Search for the cell housing the specified text and yield its [x, y] center coordinate. 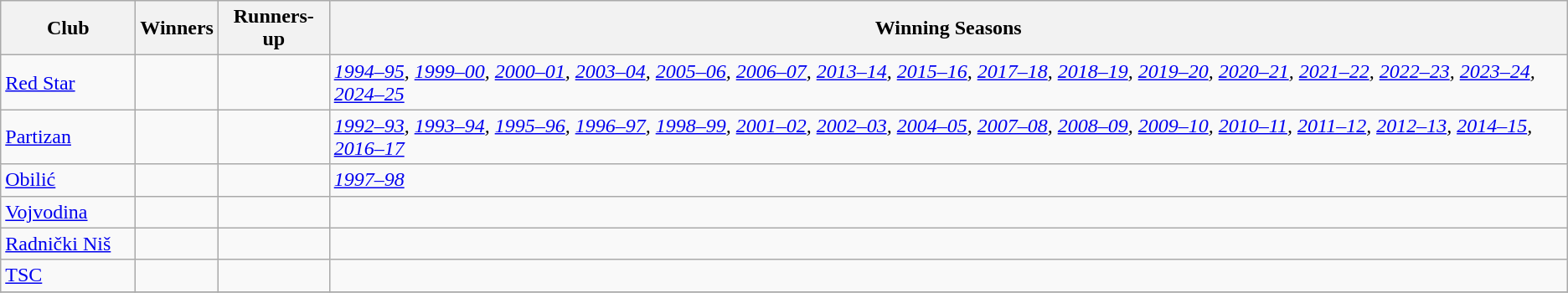
Winning Seasons [948, 28]
Winners [178, 28]
Radnički Niš [69, 244]
1997–98 [948, 180]
TSC [69, 275]
Runners-up [273, 28]
Red Star [69, 82]
Club [69, 28]
Vojvodina [69, 212]
1994–95, 1999–00, 2000–01, 2003–04, 2005–06, 2006–07, 2013–14, 2015–16, 2017–18, 2018–19, 2019–20, 2020–21, 2021–22, 2022–23, 2023–24, 2024–25 [948, 82]
1992–93, 1993–94, 1995–96, 1996–97, 1998–99, 2001–02, 2002–03, 2004–05, 2007–08, 2008–09, 2009–10, 2010–11, 2011–12, 2012–13, 2014–15, 2016–17 [948, 137]
Partizan [69, 137]
Obilić [69, 180]
